Capture the cell that displays the provided text and extract its (X, Y) central coordinate. 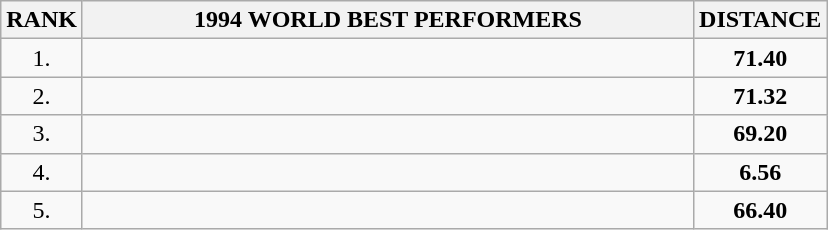
RANK (42, 20)
71.32 (760, 96)
1994 WORLD BEST PERFORMERS (388, 20)
1. (42, 58)
66.40 (760, 210)
4. (42, 172)
6.56 (760, 172)
2. (42, 96)
DISTANCE (760, 20)
5. (42, 210)
3. (42, 134)
71.40 (760, 58)
69.20 (760, 134)
